Scan for the cell matching the given text and deliver its (x, y) coordinate at center. 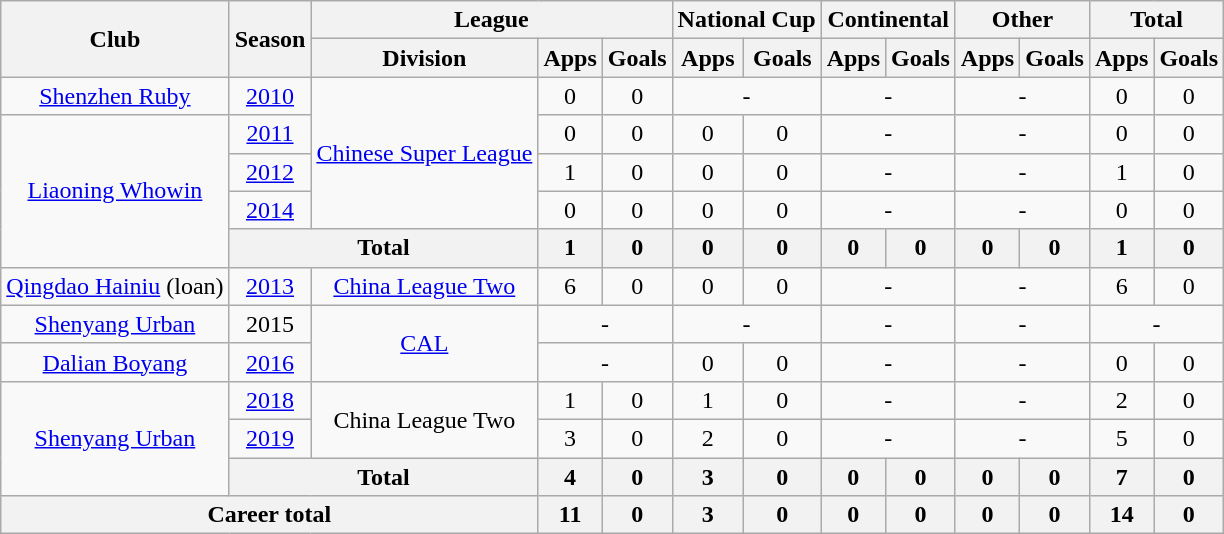
2019 (270, 438)
2014 (270, 210)
2011 (270, 134)
2013 (270, 286)
2015 (270, 324)
Chinese Super League (424, 153)
Other (1022, 20)
4 (570, 477)
Liaoning Whowin (115, 191)
CAL (424, 343)
2018 (270, 400)
Shenzhen Ruby (115, 96)
11 (570, 515)
Division (424, 58)
Qingdao Hainiu (loan) (115, 286)
2010 (270, 96)
National Cup (746, 20)
Club (115, 39)
Career total (270, 515)
Dalian Boyang (115, 362)
2016 (270, 362)
7 (1121, 477)
5 (1121, 438)
Season (270, 39)
League (492, 20)
14 (1121, 515)
2012 (270, 172)
Continental (888, 20)
